Determine the [X, Y] coordinate at the center of the cell enclosing the given text.  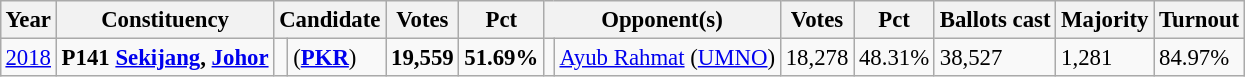
84.97% [1200, 57]
Turnout [1200, 20]
P141 Sekijang, Johor [165, 57]
Majority [1105, 20]
(PKR) [337, 57]
Candidate [330, 20]
1,281 [1105, 57]
38,527 [994, 57]
51.69% [502, 57]
2018 [28, 57]
18,278 [816, 57]
Constituency [165, 20]
Opponent(s) [662, 20]
Year [28, 20]
19,559 [422, 57]
Ballots cast [994, 20]
Ayub Rahmat (UMNO) [667, 57]
48.31% [894, 57]
